Find where the given text appears and provide that cell's center as (X, Y) coordinate. 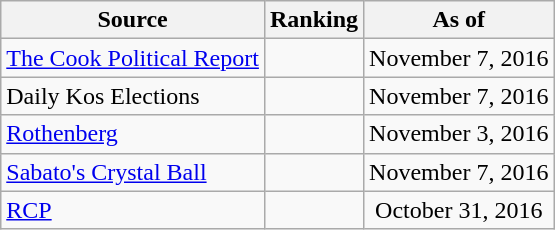
Rothenberg (133, 134)
Daily Kos Elections (133, 96)
Source (133, 20)
The Cook Political Report (133, 58)
RCP (133, 210)
October 31, 2016 (459, 210)
As of (459, 20)
Sabato's Crystal Ball (133, 172)
Ranking (314, 20)
November 3, 2016 (459, 134)
